Extract the [X, Y] coordinate from the center of the cell holding the provided text.  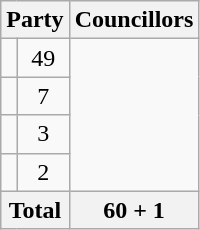
2 [43, 172]
3 [43, 134]
49 [43, 58]
Councillors [134, 20]
Total [35, 210]
Party [35, 20]
7 [43, 96]
60 + 1 [134, 210]
